From the cell containing the given text, extract its center point as [x, y] coordinate. 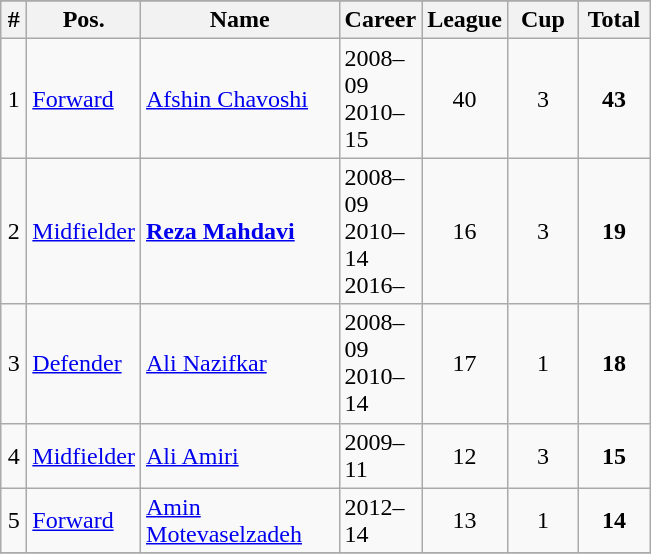
14 [614, 520]
15 [614, 456]
Ali Nazifkar [240, 364]
Ali Amiri [240, 456]
# [14, 20]
40 [465, 98]
Total [614, 20]
2008–092010–142016– [380, 231]
19 [614, 231]
2012–14 [380, 520]
Defender [84, 364]
12 [465, 456]
Name [240, 20]
13 [465, 520]
17 [465, 364]
League [465, 20]
Amin Motevaselzadeh [240, 520]
2008–092010–15 [380, 98]
Reza Mahdavi [240, 231]
2 [14, 231]
18 [614, 364]
2009–11 [380, 456]
16 [465, 231]
2008–092010–14 [380, 364]
5 [14, 520]
Cup [542, 20]
Pos. [84, 20]
Career [380, 20]
4 [14, 456]
43 [614, 98]
Afshin Chavoshi [240, 98]
